Return the [x, y] coordinate for the center point of the cell that contains the specified text.  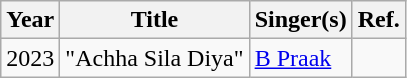
Singer(s) [300, 20]
Title [154, 20]
Ref. [378, 20]
2023 [30, 58]
B Praak [300, 58]
Year [30, 20]
"Achha Sila Diya" [154, 58]
